Locate the cell with the specified text and output its (X, Y) center coordinate. 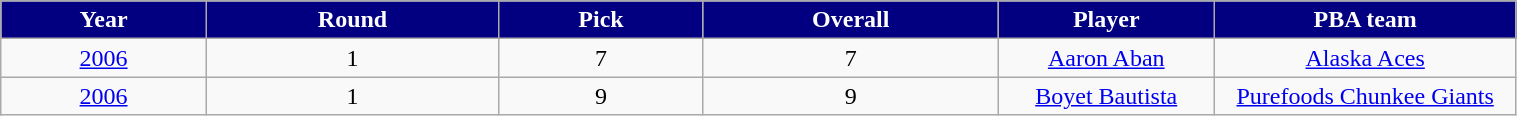
Boyet Bautista (1106, 96)
Round (352, 20)
Player (1106, 20)
Alaska Aces (1365, 58)
Year (104, 20)
Purefoods Chunkee Giants (1365, 96)
PBA team (1365, 20)
Pick (602, 20)
Overall (850, 20)
Aaron Aban (1106, 58)
